For the text-containing cell, return its midpoint in [X, Y] coordinate format. 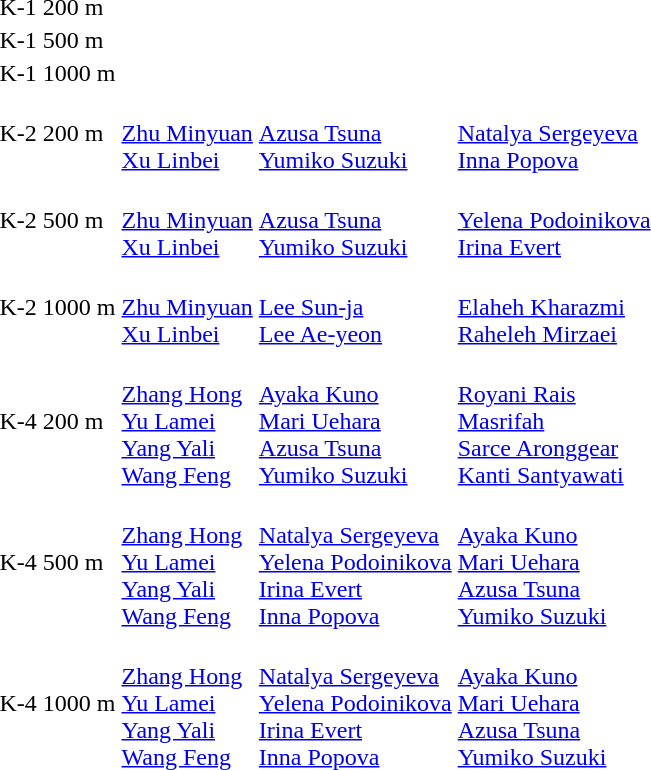
Natalya SergeyevaYelena PodoinikovaIrina EvertInna Popova [355, 562]
Ayaka KunoMari UeharaAzusa TsunaYumiko Suzuki [355, 421]
Lee Sun-jaLee Ae-yeon [355, 307]
